Search for the cell housing the specified text and yield its (X, Y) center coordinate. 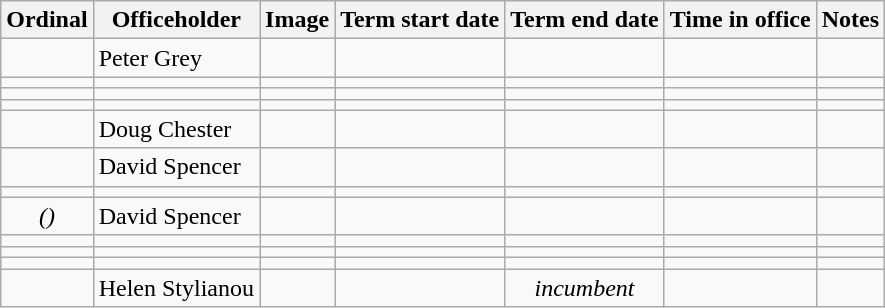
Ordinal (47, 20)
Doug Chester (176, 129)
incumbent (585, 287)
Peter Grey (176, 58)
Time in office (740, 20)
Term end date (585, 20)
Notes (850, 20)
Image (298, 20)
Term start date (420, 20)
() (47, 216)
Officeholder (176, 20)
Helen Stylianou (176, 287)
